Extract the [x, y] coordinate from the center of the cell holding the provided text.  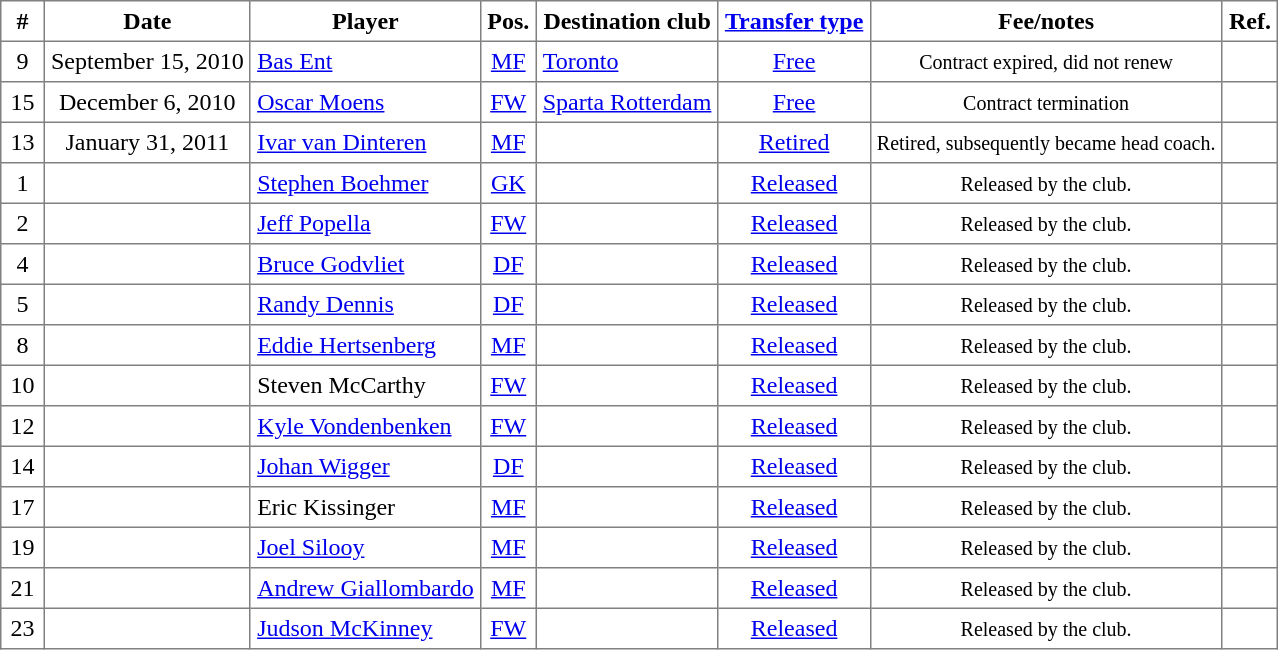
9 [23, 61]
Joel Silooy [365, 547]
1 [23, 183]
12 [23, 426]
Bruce Godvliet [365, 264]
17 [23, 507]
Contract termination [1046, 102]
Sparta Rotterdam [627, 102]
Stephen Boehmer [365, 183]
Steven McCarthy [365, 385]
4 [23, 264]
Contract expired, did not renew [1046, 61]
Kyle Vondenbenken [365, 426]
23 [23, 628]
Eric Kissinger [365, 507]
Transfer type [794, 21]
14 [23, 466]
January 31, 2011 [147, 142]
Randy Dennis [365, 304]
Ivar van Dinteren [365, 142]
15 [23, 102]
Toronto [627, 61]
Retired, subsequently became head coach. [1046, 142]
Andrew Giallombardo [365, 588]
8 [23, 345]
Pos. [508, 21]
10 [23, 385]
# [23, 21]
2 [23, 223]
Date [147, 21]
Eddie Hertsenberg [365, 345]
Bas Ent [365, 61]
13 [23, 142]
Fee/notes [1046, 21]
Judson McKinney [365, 628]
21 [23, 588]
December 6, 2010 [147, 102]
GK [508, 183]
19 [23, 547]
Ref. [1250, 21]
Retired [794, 142]
Jeff Popella [365, 223]
Johan Wigger [365, 466]
September 15, 2010 [147, 61]
Player [365, 21]
Destination club [627, 21]
Oscar Moens [365, 102]
5 [23, 304]
